For the text-containing cell, return its midpoint in (x, y) coordinate format. 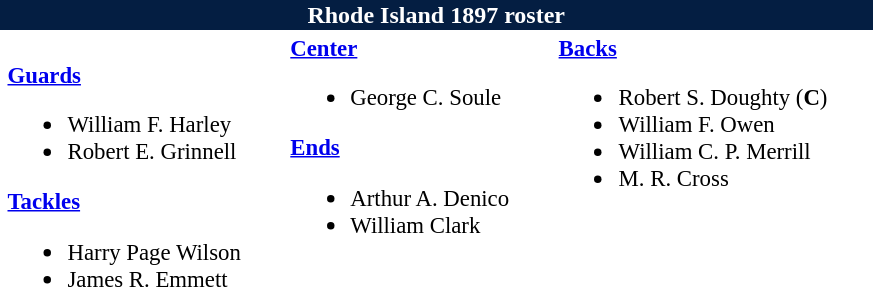
Rhode Island 1897 roster (436, 15)
